Return (X, Y) of the center of cell containing provided text 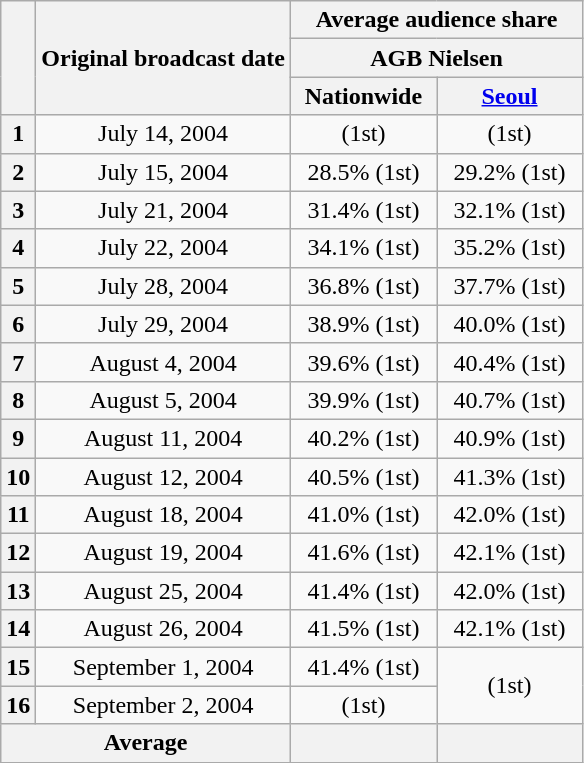
11 (18, 515)
5 (18, 286)
41.6% (1st) (363, 553)
August 11, 2004 (164, 438)
August 12, 2004 (164, 477)
40.9% (1st) (509, 438)
August 25, 2004 (164, 591)
August 5, 2004 (164, 400)
41.0% (1st) (363, 515)
July 22, 2004 (164, 248)
August 18, 2004 (164, 515)
July 14, 2004 (164, 134)
39.6% (1st) (363, 362)
July 28, 2004 (164, 286)
Seoul (509, 96)
8 (18, 400)
37.7% (1st) (509, 286)
14 (18, 629)
July 15, 2004 (164, 172)
July 21, 2004 (164, 210)
1 (18, 134)
40.2% (1st) (363, 438)
August 19, 2004 (164, 553)
40.0% (1st) (509, 324)
31.4% (1st) (363, 210)
34.1% (1st) (363, 248)
40.5% (1st) (363, 477)
41.5% (1st) (363, 629)
41.3% (1st) (509, 477)
40.7% (1st) (509, 400)
August 26, 2004 (164, 629)
12 (18, 553)
35.2% (1st) (509, 248)
July 29, 2004 (164, 324)
29.2% (1st) (509, 172)
38.9% (1st) (363, 324)
September 1, 2004 (164, 667)
9 (18, 438)
Original broadcast date (164, 58)
15 (18, 667)
AGB Nielsen (436, 58)
2 (18, 172)
Average audience share (436, 20)
3 (18, 210)
7 (18, 362)
Average (146, 743)
32.1% (1st) (509, 210)
39.9% (1st) (363, 400)
28.5% (1st) (363, 172)
13 (18, 591)
40.4% (1st) (509, 362)
4 (18, 248)
36.8% (1st) (363, 286)
September 2, 2004 (164, 705)
10 (18, 477)
August 4, 2004 (164, 362)
16 (18, 705)
Nationwide (363, 96)
6 (18, 324)
